Provide the [X, Y] coordinate of the cell's center where the given text is located.  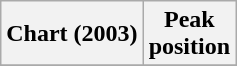
Chart (2003) [72, 34]
Peakposition [189, 34]
